Return (X, Y) of the center of cell containing provided text 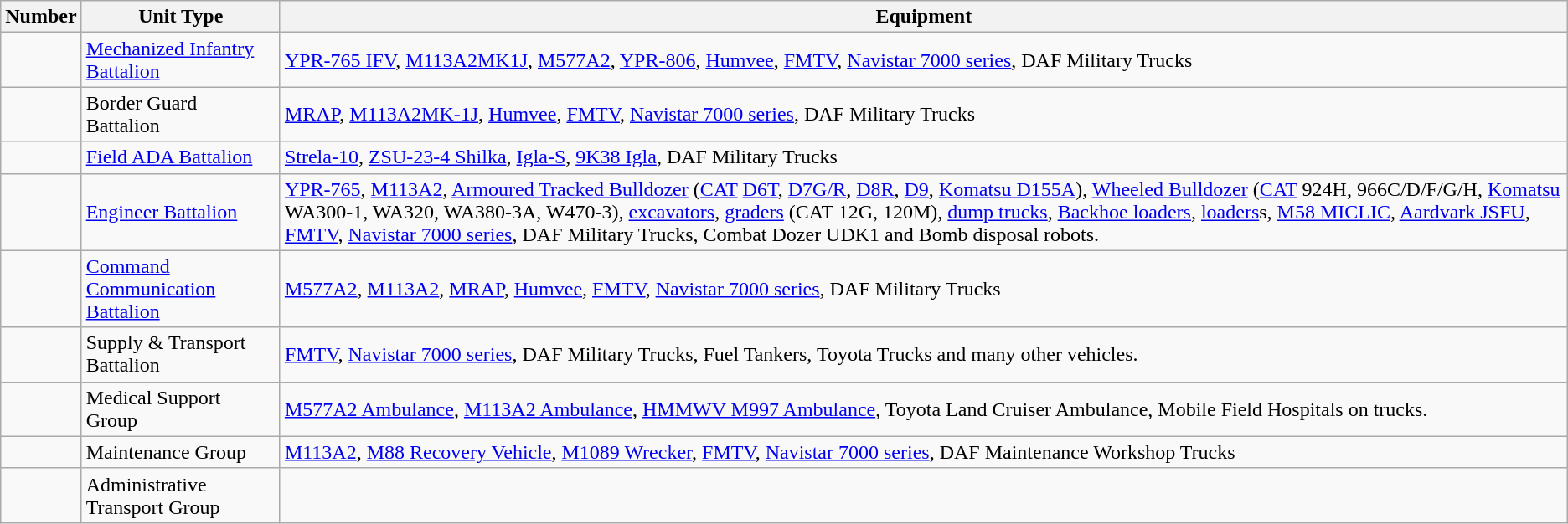
Number (41, 17)
MRAP, M113A2MK-1J, Humvee, FMTV, Navistar 7000 series, DAF Military Trucks (923, 114)
M577A2 Ambulance, M113A2 Ambulance, HMMWV M997 Ambulance, Toyota Land Cruiser Ambulance, Mobile Field Hospitals on trucks. (923, 408)
Border Guard Battalion (181, 114)
YPR-765 IFV, M113A2MK1J, M577A2, YPR-806, Humvee, FMTV, Navistar 7000 series, DAF Military Trucks (923, 60)
Supply & Transport Battalion (181, 355)
Mechanized Infantry Battalion (181, 60)
Equipment (923, 17)
Field ADA Battalion (181, 157)
Command Communication Battalion (181, 289)
M113A2, M88 Recovery Vehicle, M1089 Wrecker, FMTV, Navistar 7000 series, DAF Maintenance Workshop Trucks (923, 452)
Maintenance Group (181, 452)
Administrative Transport Group (181, 496)
Unit Type (181, 17)
FMTV, Navistar 7000 series, DAF Military Trucks, Fuel Tankers, Toyota Trucks and many other vehicles. (923, 355)
Medical Support Group (181, 408)
M577A2, M113A2, MRAP, Humvee, FMTV, Navistar 7000 series, DAF Military Trucks (923, 289)
Strela-10, ZSU-23-4 Shilka, Igla-S, 9K38 Igla, DAF Military Trucks (923, 157)
Engineer Battalion (181, 212)
